Return the [X, Y] coordinate for the center point of the cell that contains the specified text.  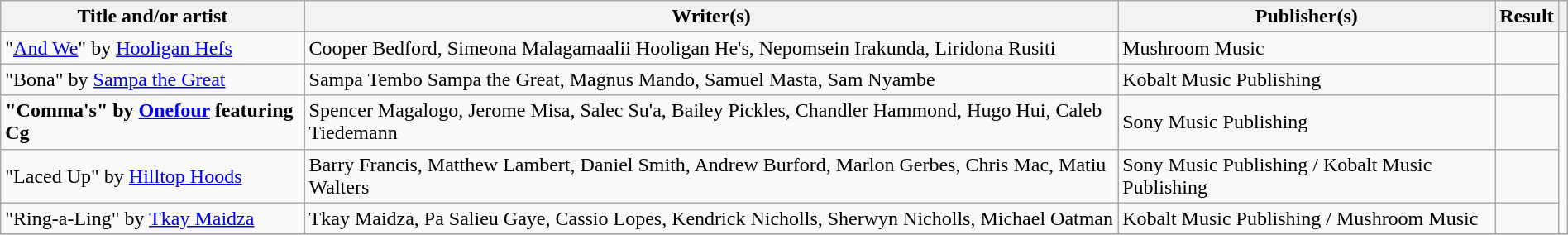
Writer(s) [711, 17]
"Bona" by Sampa the Great [152, 79]
Tkay Maidza, Pa Salieu Gaye, Cassio Lopes, Kendrick Nicholls, Sherwyn Nicholls, Michael Oatman [711, 218]
Mushroom Music [1307, 48]
Cooper Bedford, Simeona Malagamaalii Hooligan He's, Nepomsein Irakunda, Liridona Rusiti [711, 48]
Sony Music Publishing / Kobalt Music Publishing [1307, 175]
Title and/or artist [152, 17]
Barry Francis, Matthew Lambert, Daniel Smith, Andrew Burford, Marlon Gerbes, Chris Mac, Matiu Walters [711, 175]
Kobalt Music Publishing [1307, 79]
Publisher(s) [1307, 17]
Sony Music Publishing [1307, 122]
Spencer Magalogo, Jerome Misa, Salec Su'a, Bailey Pickles, Chandler Hammond, Hugo Hui, Caleb Tiedemann [711, 122]
Kobalt Music Publishing / Mushroom Music [1307, 218]
"And We" by Hooligan Hefs [152, 48]
"Comma's" by Onefour featuring Cg [152, 122]
"Laced Up" by Hilltop Hoods [152, 175]
Sampa Tembo Sampa the Great, Magnus Mando, Samuel Masta, Sam Nyambe [711, 79]
"Ring-a-Ling" by Tkay Maidza [152, 218]
Result [1527, 17]
